From the cell containing the given text, extract its center point as (x, y) coordinate. 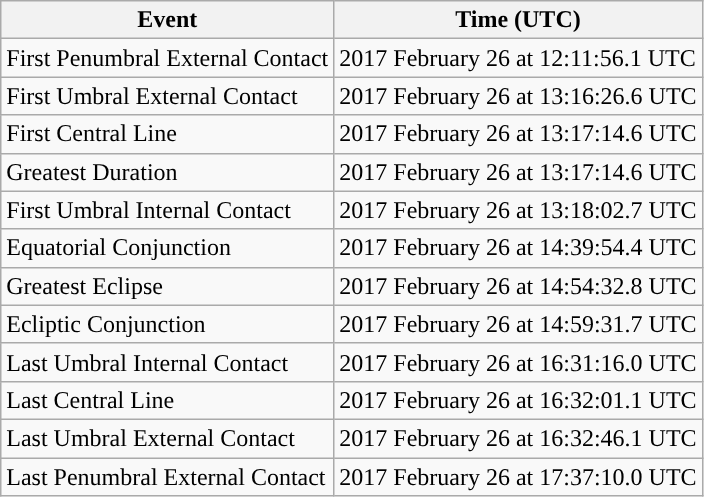
Equatorial Conjunction (168, 248)
Last Penumbral External Contact (168, 477)
2017 February 26 at 13:18:02.7 UTC (518, 210)
Time (UTC) (518, 20)
2017 February 26 at 14:54:32.8 UTC (518, 286)
Greatest Duration (168, 172)
2017 February 26 at 16:32:01.1 UTC (518, 400)
Last Umbral External Contact (168, 438)
Greatest Eclipse (168, 286)
Event (168, 20)
2017 February 26 at 16:31:16.0 UTC (518, 362)
2017 February 26 at 17:37:10.0 UTC (518, 477)
First Umbral External Contact (168, 96)
2017 February 26 at 14:39:54.4 UTC (518, 248)
First Penumbral External Contact (168, 58)
2017 February 26 at 12:11:56.1 UTC (518, 58)
Last Central Line (168, 400)
First Central Line (168, 134)
Last Umbral Internal Contact (168, 362)
First Umbral Internal Contact (168, 210)
Ecliptic Conjunction (168, 324)
2017 February 26 at 13:16:26.6 UTC (518, 96)
2017 February 26 at 14:59:31.7 UTC (518, 324)
2017 February 26 at 16:32:46.1 UTC (518, 438)
